Locate the cell with the specified text and output its (X, Y) center coordinate. 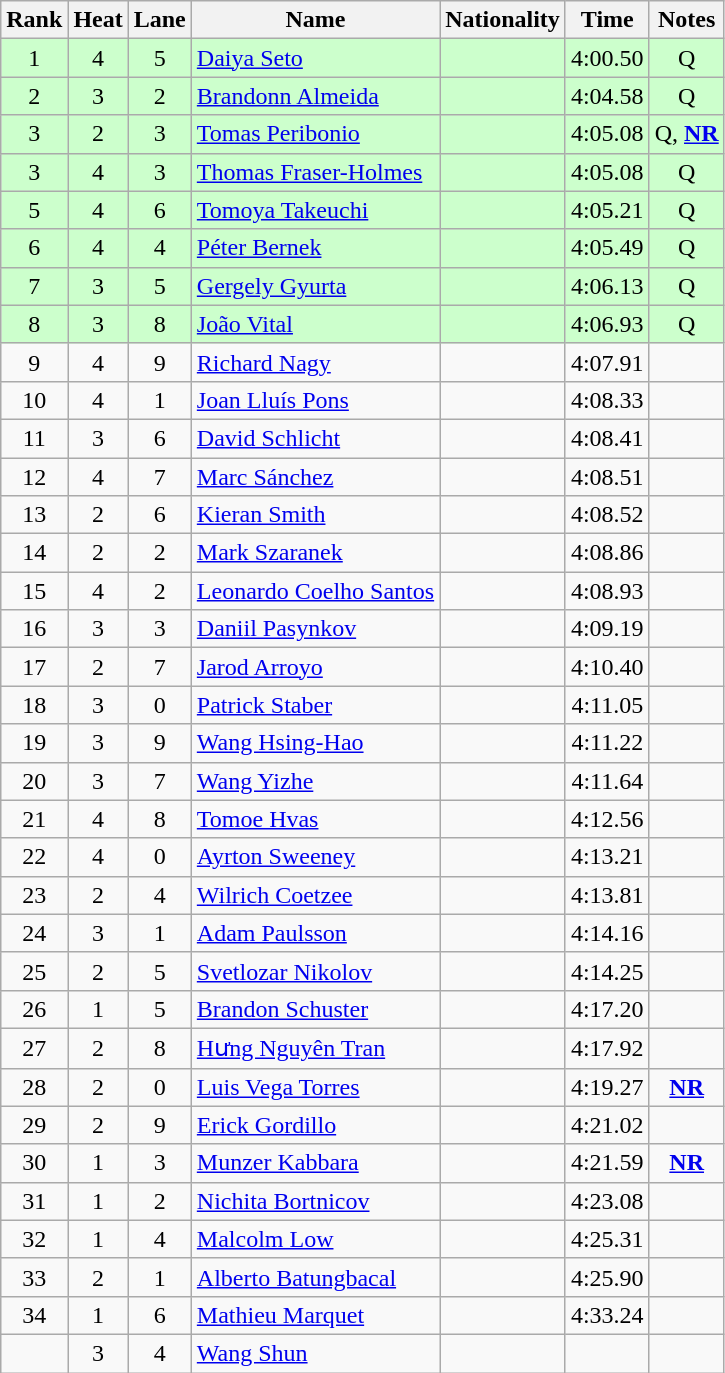
Rank (34, 20)
Erick Gordillo (315, 1125)
Tomoya Takeuchi (315, 210)
14 (34, 553)
4:12.56 (607, 819)
4:08.93 (607, 591)
4:14.16 (607, 933)
11 (34, 438)
32 (34, 1239)
4:17.20 (607, 1009)
20 (34, 781)
25 (34, 971)
4:05.21 (607, 210)
4:17.92 (607, 1048)
Alberto Batungbacal (315, 1277)
Munzer Kabbara (315, 1163)
33 (34, 1277)
4:14.25 (607, 971)
4:21.02 (607, 1125)
4:19.27 (607, 1087)
4:11.05 (607, 705)
Patrick Staber (315, 705)
Jarod Arroyo (315, 667)
13 (34, 515)
Wang Shun (315, 1353)
4:05.49 (607, 248)
Lane (160, 20)
4:25.90 (607, 1277)
17 (34, 667)
4:11.22 (607, 743)
4:08.33 (607, 400)
21 (34, 819)
David Schlicht (315, 438)
Luis Vega Torres (315, 1087)
Time (607, 20)
Hưng Nguyên Tran (315, 1048)
4:25.31 (607, 1239)
26 (34, 1009)
4:07.91 (607, 362)
Marc Sánchez (315, 477)
4:33.24 (607, 1315)
Joan Lluís Pons (315, 400)
4:04.58 (607, 96)
Tomas Peribonio (315, 134)
34 (34, 1315)
4:06.93 (607, 324)
Leonardo Coelho Santos (315, 591)
Malcolm Low (315, 1239)
22 (34, 857)
Mathieu Marquet (315, 1315)
Name (315, 20)
Notes (686, 20)
Q, NR (686, 134)
Mark Szaranek (315, 553)
Brandonn Almeida (315, 96)
12 (34, 477)
4:08.52 (607, 515)
Heat (98, 20)
Tomoe Hvas (315, 819)
4:09.19 (607, 629)
João Vital (315, 324)
Wang Hsing-Hao (315, 743)
29 (34, 1125)
27 (34, 1048)
4:13.21 (607, 857)
31 (34, 1201)
Péter Bernek (315, 248)
Svetlozar Nikolov (315, 971)
10 (34, 400)
4:23.08 (607, 1201)
4:00.50 (607, 58)
Adam Paulsson (315, 933)
24 (34, 933)
Kieran Smith (315, 515)
Daniil Pasynkov (315, 629)
Gergely Gyurta (315, 286)
30 (34, 1163)
4:08.86 (607, 553)
Daiya Seto (315, 58)
Nationality (503, 20)
4:06.13 (607, 286)
Wilrich Coetzee (315, 895)
4:21.59 (607, 1163)
Thomas Fraser-Holmes (315, 172)
15 (34, 591)
23 (34, 895)
19 (34, 743)
4:13.81 (607, 895)
Richard Nagy (315, 362)
Ayrton Sweeney (315, 857)
18 (34, 705)
Wang Yizhe (315, 781)
4:08.51 (607, 477)
Brandon Schuster (315, 1009)
4:10.40 (607, 667)
4:08.41 (607, 438)
28 (34, 1087)
4:11.64 (607, 781)
16 (34, 629)
Nichita Bortnicov (315, 1201)
